Pinpoint the cell where the given text exists, returning its (X, Y) midpoint coordinate. 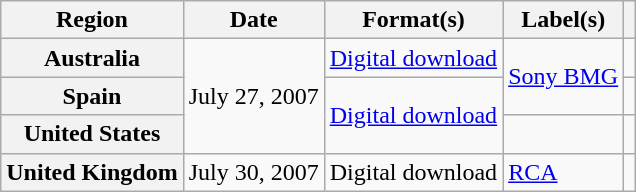
Label(s) (564, 20)
July 27, 2007 (254, 96)
RCA (564, 172)
July 30, 2007 (254, 172)
Australia (92, 58)
Format(s) (413, 20)
Spain (92, 96)
Region (92, 20)
United States (92, 134)
United Kingdom (92, 172)
Date (254, 20)
Sony BMG (564, 77)
